From the cell containing the given text, extract its center point as [X, Y] coordinate. 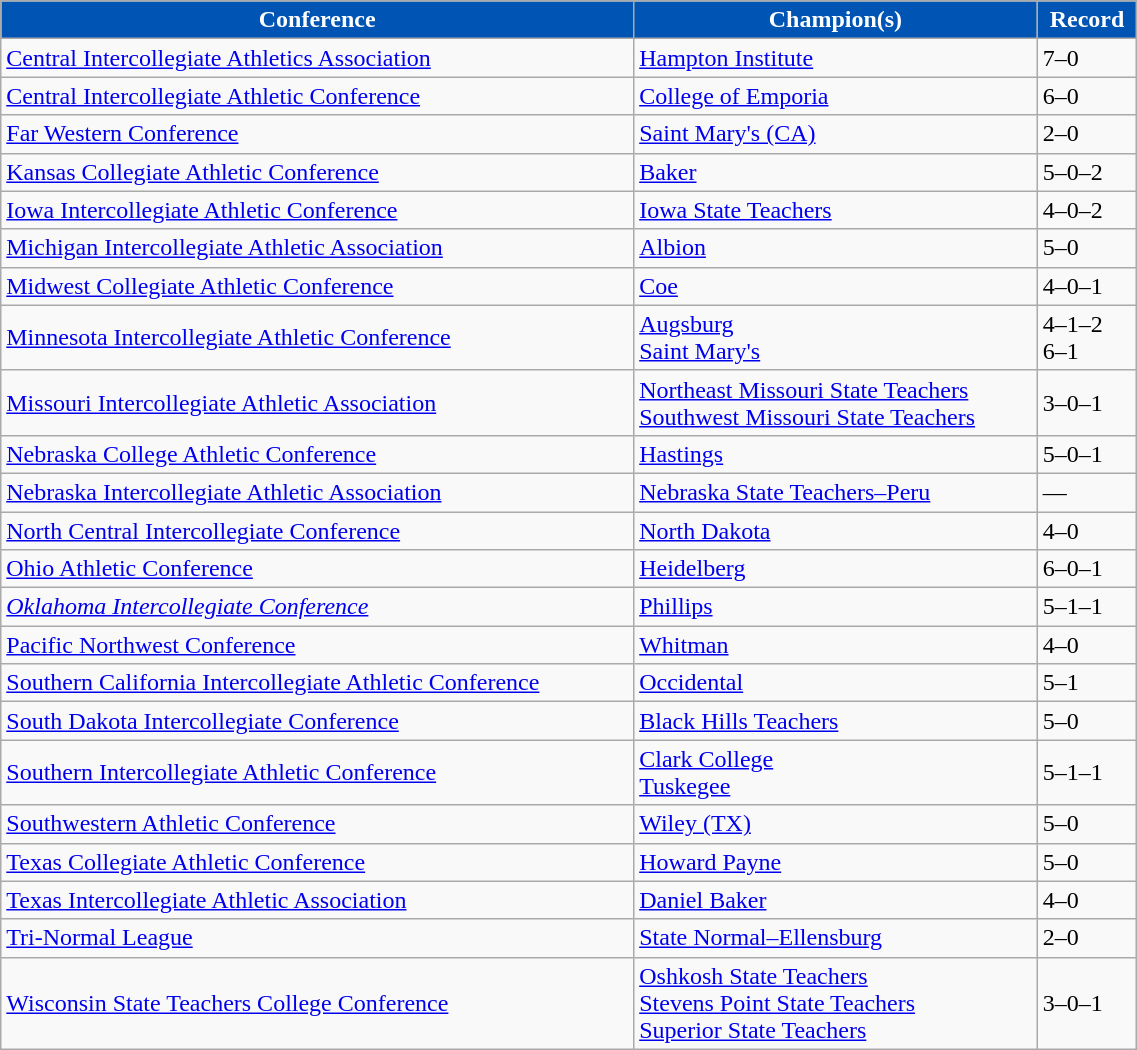
4–0–2 [1087, 210]
Clark CollegeTuskegee [836, 772]
5–0–1 [1087, 454]
5–0–2 [1087, 172]
Coe [836, 286]
Daniel Baker [836, 900]
Hastings [836, 454]
Central Intercollegiate Athletics Association [318, 58]
Texas Intercollegiate Athletic Association [318, 900]
— [1087, 492]
Baker [836, 172]
Nebraska State Teachers–Peru [836, 492]
6–0 [1087, 96]
Southwestern Athletic Conference [318, 824]
4–1–26–1 [1087, 338]
Wisconsin State Teachers College Conference [318, 1003]
Heidelberg [836, 569]
Occidental [836, 683]
North Central Intercollegiate Conference [318, 531]
Albion [836, 248]
Black Hills Teachers [836, 721]
Michigan Intercollegiate Athletic Association [318, 248]
Howard Payne [836, 862]
5–1 [1087, 683]
Missouri Intercollegiate Athletic Association [318, 402]
Central Intercollegiate Athletic Conference [318, 96]
Midwest Collegiate Athletic Conference [318, 286]
Northeast Missouri State TeachersSouthwest Missouri State Teachers [836, 402]
Ohio Athletic Conference [318, 569]
Pacific Northwest Conference [318, 645]
Wiley (TX) [836, 824]
Tri-Normal League [318, 938]
Iowa Intercollegiate Athletic Conference [318, 210]
South Dakota Intercollegiate Conference [318, 721]
State Normal–Ellensburg [836, 938]
Nebraska Intercollegiate Athletic Association [318, 492]
Record [1087, 20]
7–0 [1087, 58]
Minnesota Intercollegiate Athletic Conference [318, 338]
Southern Intercollegiate Athletic Conference [318, 772]
Oklahoma Intercollegiate Conference [318, 607]
Saint Mary's (CA) [836, 134]
AugsburgSaint Mary's [836, 338]
Phillips [836, 607]
Nebraska College Athletic Conference [318, 454]
Hampton Institute [836, 58]
Iowa State Teachers [836, 210]
Texas Collegiate Athletic Conference [318, 862]
Champion(s) [836, 20]
Far Western Conference [318, 134]
6–0–1 [1087, 569]
Southern California Intercollegiate Athletic Conference [318, 683]
Whitman [836, 645]
Kansas Collegiate Athletic Conference [318, 172]
Oshkosh State TeachersStevens Point State TeachersSuperior State Teachers [836, 1003]
College of Emporia [836, 96]
4–0–1 [1087, 286]
Conference [318, 20]
North Dakota [836, 531]
